Determine the [x, y] coordinate at the center of the cell enclosing the given text.  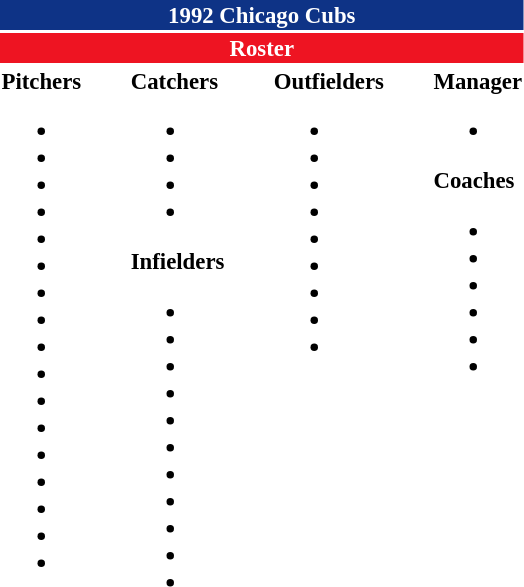
Roster [262, 48]
1992 Chicago Cubs [262, 15]
